For the text-containing cell, return its midpoint in (X, Y) coordinate format. 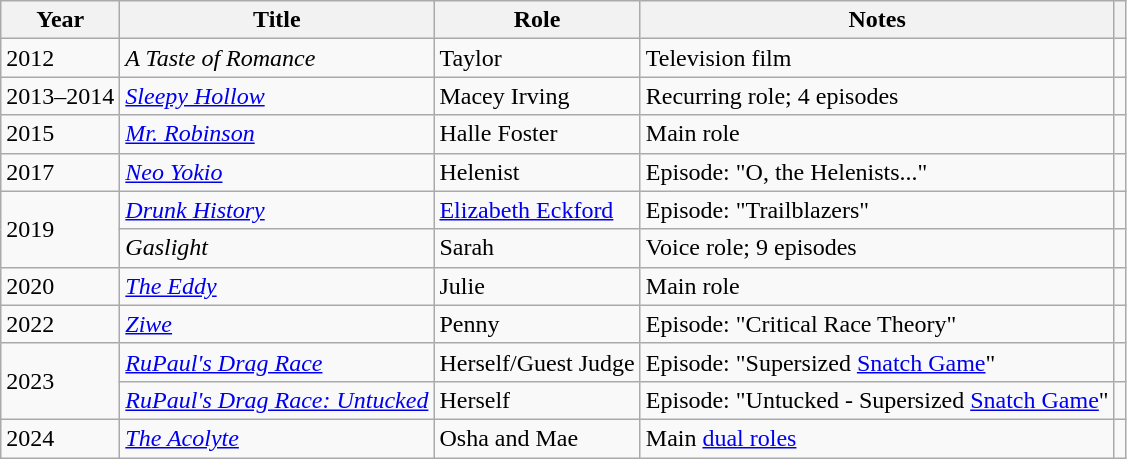
Ziwe (277, 324)
The Eddy (277, 286)
Drunk History (277, 210)
Notes (877, 20)
Gaslight (277, 248)
Herself (537, 400)
RuPaul's Drag Race (277, 362)
Episode: "Trailblazers" (877, 210)
A Taste of Romance (277, 58)
2013–2014 (60, 96)
Episode: "Supersized Snatch Game" (877, 362)
Elizabeth Eckford (537, 210)
Halle Foster (537, 134)
Voice role; 9 episodes (877, 248)
2024 (60, 438)
The Acolyte (277, 438)
2012 (60, 58)
Role (537, 20)
Television film (877, 58)
Sarah (537, 248)
Episode: "O, the Helenists..." (877, 172)
Taylor (537, 58)
Episode: "Critical Race Theory" (877, 324)
Penny (537, 324)
Title (277, 20)
Sleepy Hollow (277, 96)
2015 (60, 134)
Recurring role; 4 episodes (877, 96)
Episode: "Untucked - Supersized Snatch Game" (877, 400)
Julie (537, 286)
Osha and Mae (537, 438)
2023 (60, 381)
Mr. Robinson (277, 134)
Macey Irving (537, 96)
2022 (60, 324)
Herself/Guest Judge (537, 362)
2020 (60, 286)
RuPaul's Drag Race: Untucked (277, 400)
Helenist (537, 172)
2017 (60, 172)
2019 (60, 229)
Main dual roles (877, 438)
Year (60, 20)
Neo Yokio (277, 172)
